For the text-containing cell, return its midpoint in (X, Y) coordinate format. 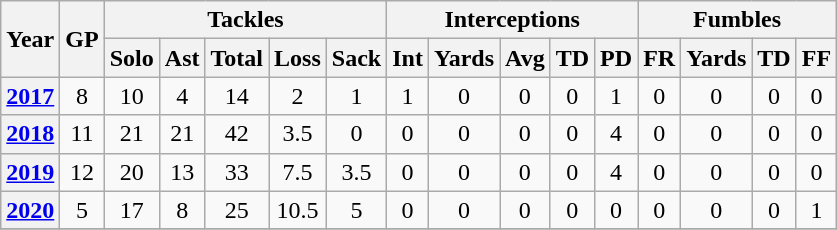
11 (82, 134)
Sack (356, 58)
PD (616, 58)
Loss (298, 58)
2 (298, 96)
2018 (30, 134)
Fumbles (738, 20)
2020 (30, 210)
Year (30, 39)
14 (237, 96)
42 (237, 134)
17 (132, 210)
Solo (132, 58)
7.5 (298, 172)
Tackles (246, 20)
10 (132, 96)
2017 (30, 96)
Total (237, 58)
12 (82, 172)
Interceptions (512, 20)
GP (82, 39)
FR (660, 58)
25 (237, 210)
33 (237, 172)
10.5 (298, 210)
FF (816, 58)
Ast (182, 58)
13 (182, 172)
Avg (526, 58)
20 (132, 172)
Int (408, 58)
2019 (30, 172)
